Capture the cell that displays the provided text and extract its (X, Y) central coordinate. 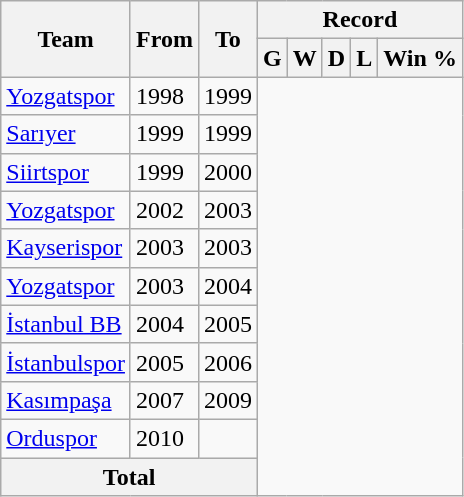
İstanbul BB (66, 324)
Total (130, 477)
W (304, 58)
Win % (420, 58)
İstanbulspor (66, 362)
Kasımpaşa (66, 400)
Sarıyer (66, 134)
2010 (164, 438)
Record (360, 20)
D (336, 58)
2002 (164, 210)
Kayserispor (66, 248)
Siirtspor (66, 172)
L (364, 58)
To (228, 39)
From (164, 39)
2006 (228, 362)
2007 (164, 400)
1998 (164, 96)
G (272, 58)
Orduspor (66, 438)
2000 (228, 172)
Team (66, 39)
2009 (228, 400)
